From the cell containing the given text, extract its center point as [X, Y] coordinate. 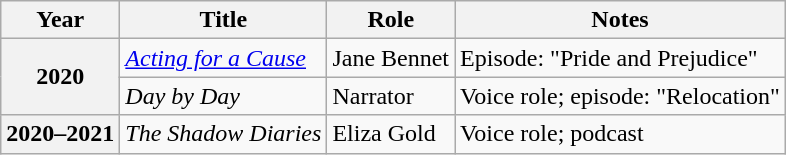
Episode: "Pride and Prejudice" [620, 58]
The Shadow Diaries [224, 134]
Title [224, 20]
2020–2021 [60, 134]
Day by Day [224, 96]
Voice role; podcast [620, 134]
Acting for a Cause [224, 58]
Eliza Gold [391, 134]
Narrator [391, 96]
Role [391, 20]
2020 [60, 77]
Jane Bennet [391, 58]
Year [60, 20]
Notes [620, 20]
Voice role; episode: "Relocation" [620, 96]
